Capture the cell that displays the provided text and extract its (x, y) central coordinate. 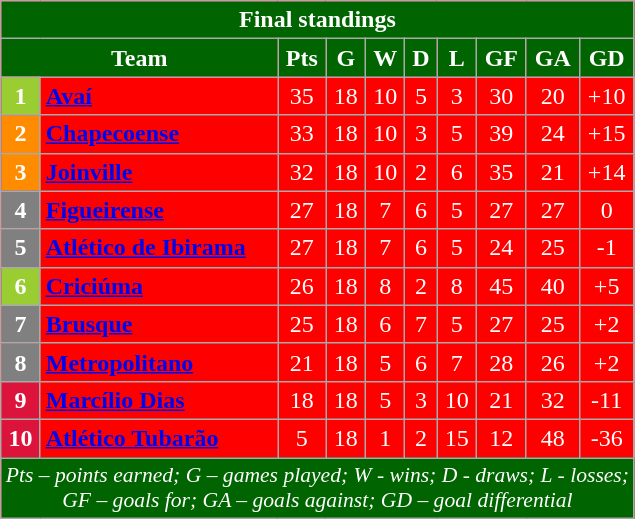
GD (606, 58)
-1 (606, 248)
-11 (606, 400)
12 (501, 438)
0 (606, 210)
W (386, 58)
9 (20, 400)
+5 (606, 286)
+15 (606, 134)
28 (501, 362)
30 (501, 96)
Brusque (158, 324)
45 (501, 286)
48 (552, 438)
Figueirense (158, 210)
+10 (606, 96)
Avaí (158, 96)
Pts – points earned; G – games played; W - wins; D - draws; L - losses;GF – goals for; GA – goals against; GD – goal differential (318, 488)
G (346, 58)
Pts (302, 58)
L (456, 58)
15 (456, 438)
Marcílio Dias (158, 400)
39 (501, 134)
Joinville (158, 172)
33 (302, 134)
Team (140, 58)
Atlético Tubarão (158, 438)
GA (552, 58)
Chapecoense (158, 134)
4 (20, 210)
Criciúma (158, 286)
+14 (606, 172)
D (421, 58)
-36 (606, 438)
40 (552, 286)
20 (552, 96)
Final standings (318, 20)
Metropolitano (158, 362)
GF (501, 58)
Atlético de Ibirama (158, 248)
